Extract the (x, y) coordinate from the center of the cell holding the provided text.  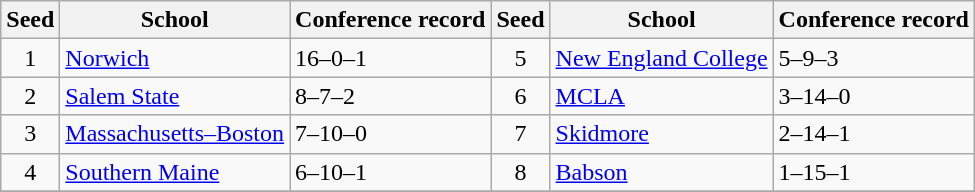
4 (30, 172)
5 (520, 58)
Massachusetts–Boston (175, 134)
Skidmore (662, 134)
Southern Maine (175, 172)
6 (520, 96)
Babson (662, 172)
New England College (662, 58)
MCLA (662, 96)
1–15–1 (874, 172)
1 (30, 58)
8 (520, 172)
Salem State (175, 96)
2 (30, 96)
3 (30, 134)
2–14–1 (874, 134)
7–10–0 (390, 134)
16–0–1 (390, 58)
7 (520, 134)
Norwich (175, 58)
8–7–2 (390, 96)
5–9–3 (874, 58)
3–14–0 (874, 96)
6–10–1 (390, 172)
